Determine the (x, y) coordinate at the center of the cell enclosing the given text.  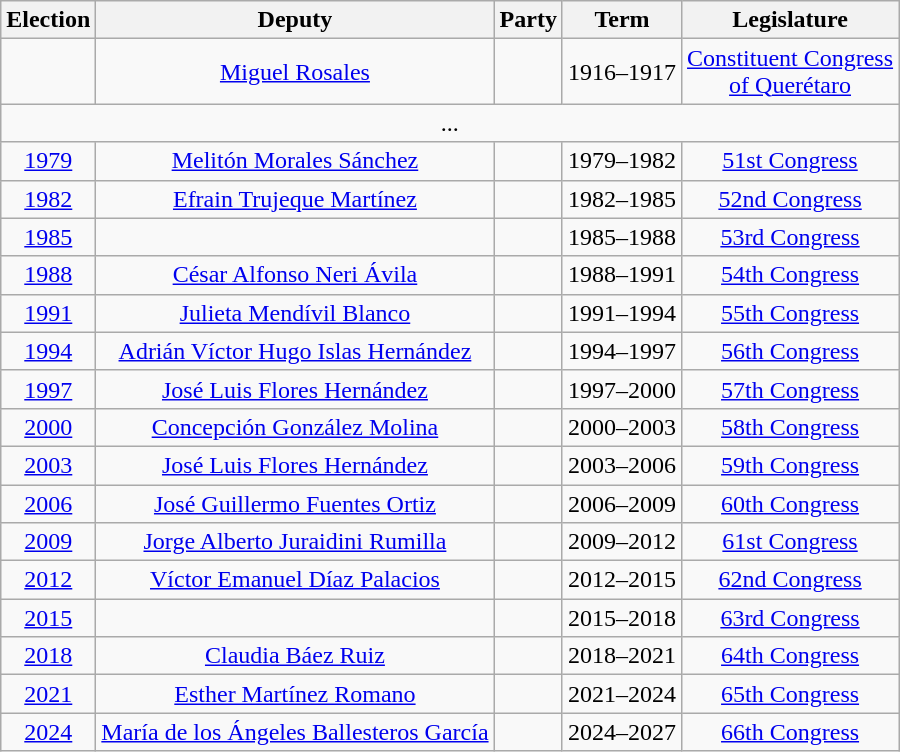
1982 (48, 199)
Deputy (295, 20)
Efrain Trujeque Martínez (295, 199)
53rd Congress (790, 237)
64th Congress (790, 656)
1985–1988 (622, 237)
1991 (48, 313)
65th Congress (790, 694)
1985 (48, 237)
1916–1917 (622, 72)
2015–2018 (622, 618)
58th Congress (790, 427)
Melitón Morales Sánchez (295, 161)
Constituent Congressof Querétaro (790, 72)
2003–2006 (622, 465)
56th Congress (790, 351)
María de los Ángeles Ballesteros García (295, 732)
63rd Congress (790, 618)
2006 (48, 503)
1988–1991 (622, 275)
José Guillermo Fuentes Ortiz (295, 503)
1979 (48, 161)
Term (622, 20)
2021–2024 (622, 694)
59th Congress (790, 465)
2012–2015 (622, 580)
2021 (48, 694)
Adrián Víctor Hugo Islas Hernández (295, 351)
54th Congress (790, 275)
52nd Congress (790, 199)
Miguel Rosales (295, 72)
Legislature (790, 20)
Julieta Mendívil Blanco (295, 313)
61st Congress (790, 542)
Víctor Emanuel Díaz Palacios (295, 580)
2009 (48, 542)
2024 (48, 732)
1988 (48, 275)
51st Congress (790, 161)
... (450, 123)
2003 (48, 465)
57th Congress (790, 389)
Jorge Alberto Juraidini Rumilla (295, 542)
2015 (48, 618)
2018–2021 (622, 656)
2006–2009 (622, 503)
55th Congress (790, 313)
Concepción González Molina (295, 427)
Election (48, 20)
Claudia Báez Ruiz (295, 656)
2009–2012 (622, 542)
1997 (48, 389)
2000 (48, 427)
1979–1982 (622, 161)
1991–1994 (622, 313)
Party (528, 20)
2000–2003 (622, 427)
2012 (48, 580)
1982–1985 (622, 199)
Esther Martínez Romano (295, 694)
60th Congress (790, 503)
1997–2000 (622, 389)
1994 (48, 351)
2018 (48, 656)
César Alfonso Neri Ávila (295, 275)
1994–1997 (622, 351)
66th Congress (790, 732)
2024–2027 (622, 732)
62nd Congress (790, 580)
